Return the [x, y] coordinate for the center point of the cell that contains the specified text.  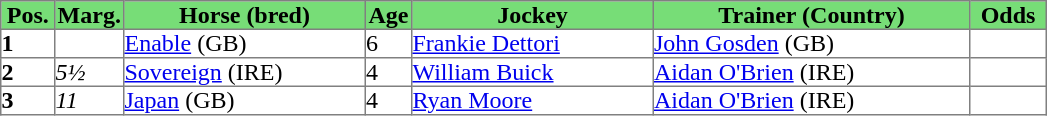
Pos. [28, 15]
Horse (bred) [245, 15]
William Buick [533, 72]
Frankie Dettori [533, 43]
Japan (GB) [245, 100]
Marg. [90, 15]
Trainer (Country) [811, 15]
Age [388, 15]
John Gosden (GB) [811, 43]
6 [388, 43]
1 [28, 43]
Odds [1008, 15]
Sovereign (IRE) [245, 72]
2 [28, 72]
Enable (GB) [245, 43]
Ryan Moore [533, 100]
11 [90, 100]
3 [28, 100]
5½ [90, 72]
Jockey [533, 15]
